Find where the given text appears and provide that cell's center as (X, Y) coordinate. 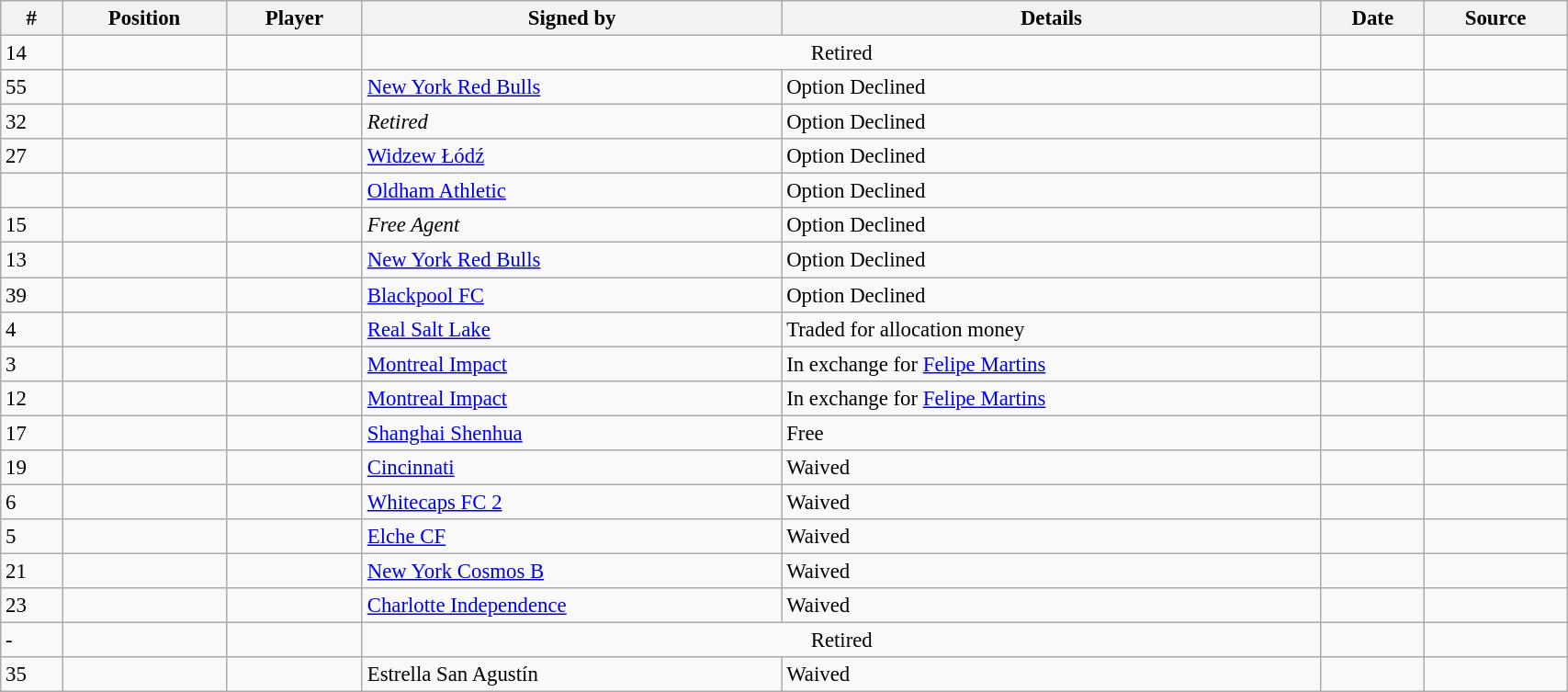
17 (31, 433)
32 (31, 122)
Estrella San Agustín (571, 675)
12 (31, 398)
Date (1372, 18)
Traded for allocation money (1051, 329)
23 (31, 606)
Whitecaps FC 2 (571, 502)
3 (31, 364)
39 (31, 295)
13 (31, 260)
35 (31, 675)
19 (31, 468)
15 (31, 225)
Free (1051, 433)
Player (294, 18)
27 (31, 156)
14 (31, 53)
# (31, 18)
21 (31, 571)
New York Cosmos B (571, 571)
Elche CF (571, 537)
4 (31, 329)
Position (145, 18)
Oldham Athletic (571, 191)
5 (31, 537)
Cincinnati (571, 468)
Blackpool FC (571, 295)
- (31, 641)
Signed by (571, 18)
Real Salt Lake (571, 329)
Details (1051, 18)
6 (31, 502)
Charlotte Independence (571, 606)
Widzew Łódź (571, 156)
Shanghai Shenhua (571, 433)
Free Agent (571, 225)
55 (31, 87)
Source (1495, 18)
